Output the (x, y) coordinate of the center of the cell containing the given text.  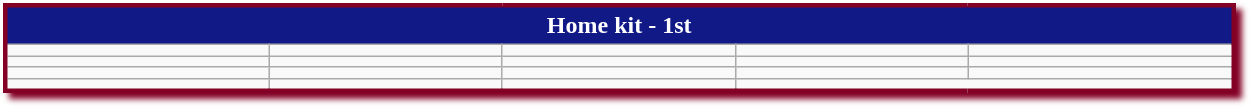
Home kit - 1st (619, 25)
